Determine the [X, Y] coordinate at the center of the cell enclosing the given text.  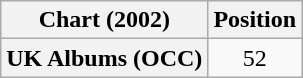
Position [255, 20]
UK Albums (OCC) [104, 58]
52 [255, 58]
Chart (2002) [104, 20]
